Locate the cell with the specified text and output its (x, y) center coordinate. 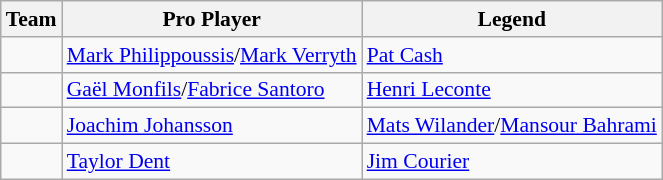
Team (32, 19)
Jim Courier (512, 162)
Legend (512, 19)
Gaël Monfils/Fabrice Santoro (212, 90)
Joachim Johansson (212, 126)
Henri Leconte (512, 90)
Mark Philippoussis/Mark Verryth (212, 55)
Pro Player (212, 19)
Taylor Dent (212, 162)
Pat Cash (512, 55)
Mats Wilander/Mansour Bahrami (512, 126)
